Return the (X, Y) coordinate for the center point of the cell that contains the specified text.  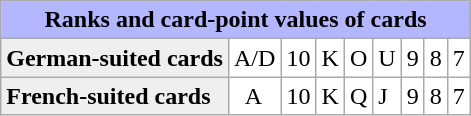
German-suited cards (115, 58)
French-suited cards (115, 96)
Ranks and card-point values of cards (236, 20)
J (387, 96)
Q (358, 96)
O (358, 58)
U (387, 58)
A (254, 96)
A/D (254, 58)
